For the text-containing cell, return its midpoint in (x, y) coordinate format. 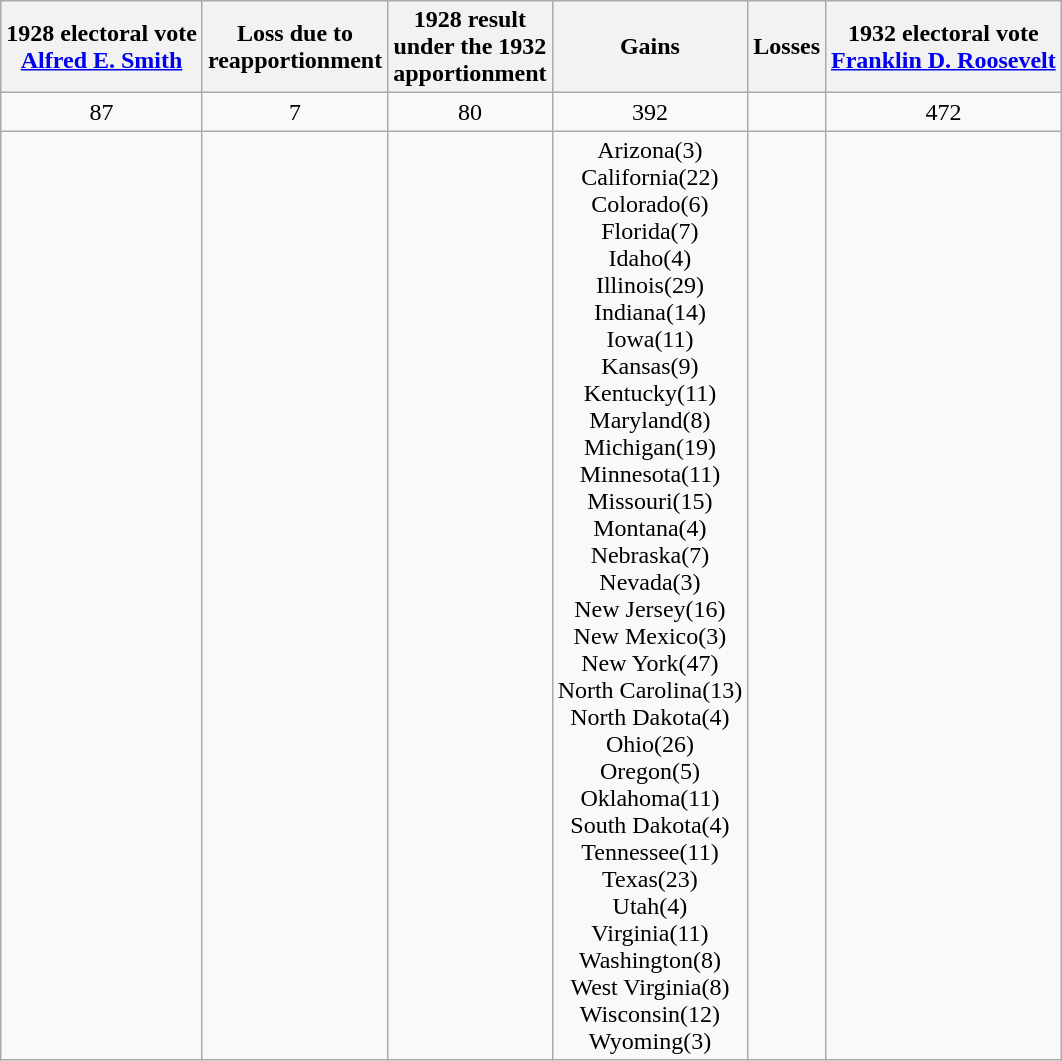
1928 resultunder the 1932apportionment (470, 47)
Gains (650, 47)
87 (102, 112)
1928 electoral voteAlfred E. Smith (102, 47)
Loss due toreapportionment (294, 47)
80 (470, 112)
392 (650, 112)
7 (294, 112)
Losses (787, 47)
1932 electoral voteFranklin D. Roosevelt (944, 47)
472 (944, 112)
